Locate the cell with the specified text and output its [X, Y] center coordinate. 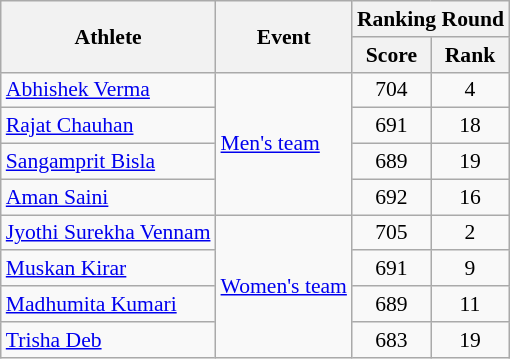
Madhumita Kumari [108, 304]
Event [284, 36]
Aman Saini [108, 197]
Ranking Round [430, 19]
Rank [470, 55]
Men's team [284, 143]
683 [392, 340]
18 [470, 126]
Sangamprit Bisla [108, 162]
Athlete [108, 36]
Trisha Deb [108, 340]
Jyothi Surekha Vennam [108, 233]
692 [392, 197]
2 [470, 233]
11 [470, 304]
Women's team [284, 286]
Abhishek Verma [108, 90]
Score [392, 55]
Muskan Kirar [108, 269]
704 [392, 90]
9 [470, 269]
Rajat Chauhan [108, 126]
4 [470, 90]
16 [470, 197]
705 [392, 233]
